Determine the (x, y) coordinate at the center of the cell enclosing the given text.  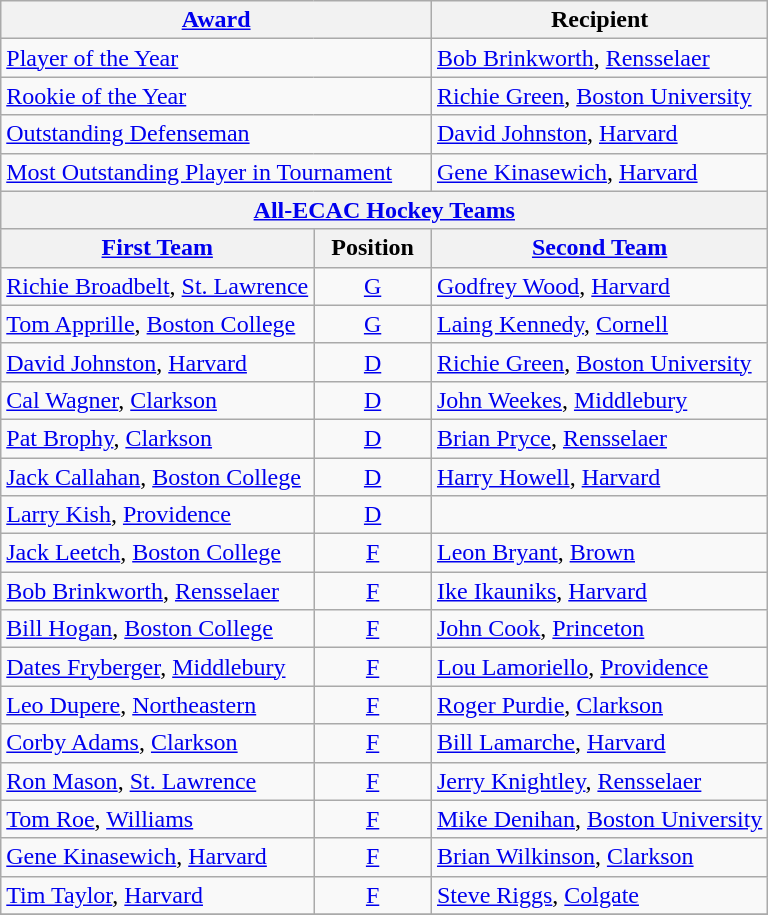
First Team (158, 248)
Steve Riggs, Colgate (599, 895)
Brian Wilkinson, Clarkson (599, 857)
Ike Ikauniks, Harvard (599, 591)
John Cook, Princeton (599, 629)
Lou Lamoriello, Providence (599, 667)
Laing Kennedy, Cornell (599, 324)
Jerry Knightley, Rensselaer (599, 781)
Ron Mason, St. Lawrence (158, 781)
Outstanding Defenseman (216, 134)
Recipient (599, 20)
Brian Pryce, Rensselaer (599, 438)
Jack Leetch, Boston College (158, 553)
Tom Roe, Williams (158, 819)
Dates Fryberger, Middlebury (158, 667)
Corby Adams, Clarkson (158, 743)
Pat Brophy, Clarkson (158, 438)
Award (216, 20)
All-ECAC Hockey Teams (384, 210)
Richie Broadbelt, St. Lawrence (158, 286)
Tom Apprille, Boston College (158, 324)
Second Team (599, 248)
Harry Howell, Harvard (599, 477)
Jack Callahan, Boston College (158, 477)
Rookie of the Year (216, 96)
Bill Hogan, Boston College (158, 629)
Godfrey Wood, Harvard (599, 286)
Cal Wagner, Clarkson (158, 400)
John Weekes, Middlebury (599, 400)
Leon Bryant, Brown (599, 553)
Roger Purdie, Clarkson (599, 705)
Bill Lamarche, Harvard (599, 743)
Mike Denihan, Boston University (599, 819)
Larry Kish, Providence (158, 515)
Leo Dupere, Northeastern (158, 705)
Player of the Year (216, 58)
Position (373, 248)
Tim Taylor, Harvard (158, 895)
Most Outstanding Player in Tournament (216, 172)
